Detect which cell encompasses the target text, then output its [X, Y] center coordinate. 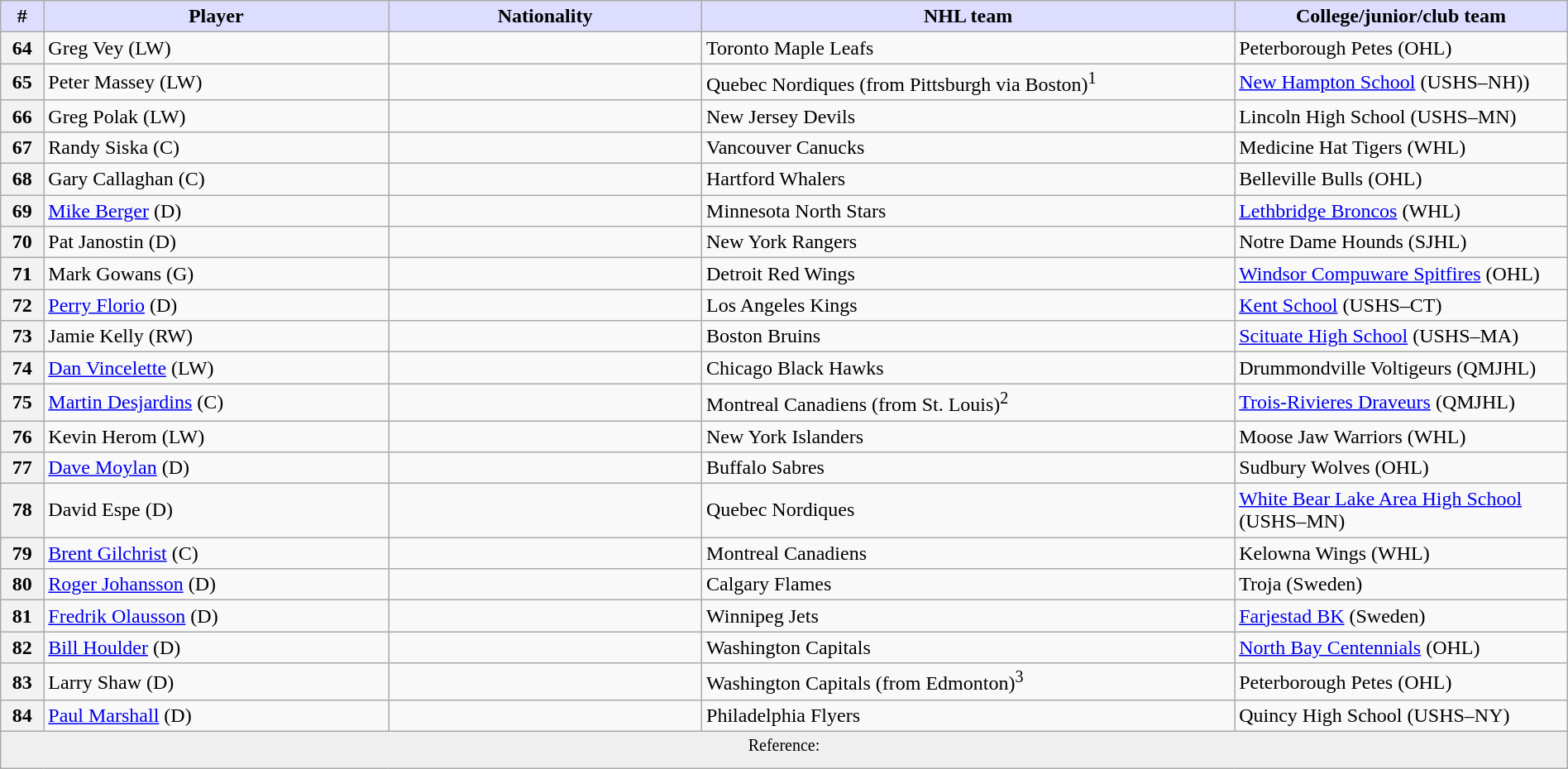
Buffalo Sabres [968, 468]
Winnipeg Jets [968, 616]
Pat Janostin (D) [217, 242]
Greg Polak (LW) [217, 116]
82 [22, 647]
Toronto Maple Leafs [968, 48]
Washington Capitals (from Edmonton)3 [968, 681]
Vancouver Canucks [968, 147]
Troja (Sweden) [1401, 585]
Greg Vey (LW) [217, 48]
84 [22, 716]
Dan Vincelette (LW) [217, 368]
Boston Bruins [968, 337]
NHL team [968, 17]
Chicago Black Hawks [968, 368]
68 [22, 179]
Windsor Compuware Spitfires (OHL) [1401, 274]
# [22, 17]
Trois-Rivieres Draveurs (QMJHL) [1401, 402]
David Espe (D) [217, 511]
Dave Moylan (D) [217, 468]
Medicine Hat Tigers (WHL) [1401, 147]
Reference: [784, 751]
81 [22, 616]
69 [22, 211]
Gary Callaghan (C) [217, 179]
Belleville Bulls (OHL) [1401, 179]
Kent School (USHS–CT) [1401, 305]
Quincy High School (USHS–NY) [1401, 716]
New Jersey Devils [968, 116]
College/junior/club team [1401, 17]
Randy Siska (C) [217, 147]
Mike Berger (D) [217, 211]
Jamie Kelly (RW) [217, 337]
73 [22, 337]
Quebec Nordiques [968, 511]
Scituate High School (USHS–MA) [1401, 337]
Roger Johansson (D) [217, 585]
Farjestad BK (Sweden) [1401, 616]
Kelowna Wings (WHL) [1401, 553]
76 [22, 437]
Peter Massey (LW) [217, 83]
79 [22, 553]
Nationality [546, 17]
74 [22, 368]
Minnesota North Stars [968, 211]
67 [22, 147]
Larry Shaw (D) [217, 681]
Calgary Flames [968, 585]
Bill Houlder (D) [217, 647]
Mark Gowans (G) [217, 274]
Drummondville Voltigeurs (QMJHL) [1401, 368]
Sudbury Wolves (OHL) [1401, 468]
New York Rangers [968, 242]
80 [22, 585]
66 [22, 116]
White Bear Lake Area High School (USHS–MN) [1401, 511]
Notre Dame Hounds (SJHL) [1401, 242]
72 [22, 305]
83 [22, 681]
Fredrik Olausson (D) [217, 616]
Lincoln High School (USHS–MN) [1401, 116]
Brent Gilchrist (C) [217, 553]
North Bay Centennials (OHL) [1401, 647]
Martin Desjardins (C) [217, 402]
71 [22, 274]
Montreal Canadiens (from St. Louis)2 [968, 402]
77 [22, 468]
New Hampton School (USHS–NH)) [1401, 83]
Washington Capitals [968, 647]
70 [22, 242]
78 [22, 511]
Lethbridge Broncos (WHL) [1401, 211]
Paul Marshall (D) [217, 716]
75 [22, 402]
Moose Jaw Warriors (WHL) [1401, 437]
Montreal Canadiens [968, 553]
Perry Florio (D) [217, 305]
Player [217, 17]
New York Islanders [968, 437]
64 [22, 48]
65 [22, 83]
Hartford Whalers [968, 179]
Kevin Herom (LW) [217, 437]
Philadelphia Flyers [968, 716]
Detroit Red Wings [968, 274]
Quebec Nordiques (from Pittsburgh via Boston)1 [968, 83]
Los Angeles Kings [968, 305]
